Find where the given text appears and provide that cell's center as [x, y] coordinate. 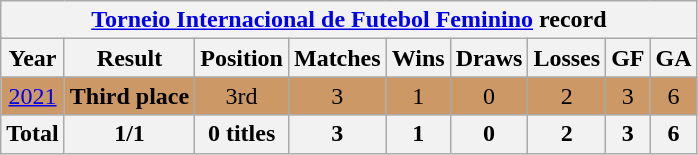
2021 [33, 96]
1/1 [129, 134]
Year [33, 58]
Torneio Internacional de Futebol Feminino record [349, 20]
Third place [129, 96]
Total [33, 134]
GA [674, 58]
Wins [418, 58]
Position [242, 58]
3rd [242, 96]
0 titles [242, 134]
Result [129, 58]
Matches [337, 58]
Losses [567, 58]
Draws [489, 58]
GF [628, 58]
